Pinpoint the cell where the given text exists, returning its [X, Y] midpoint coordinate. 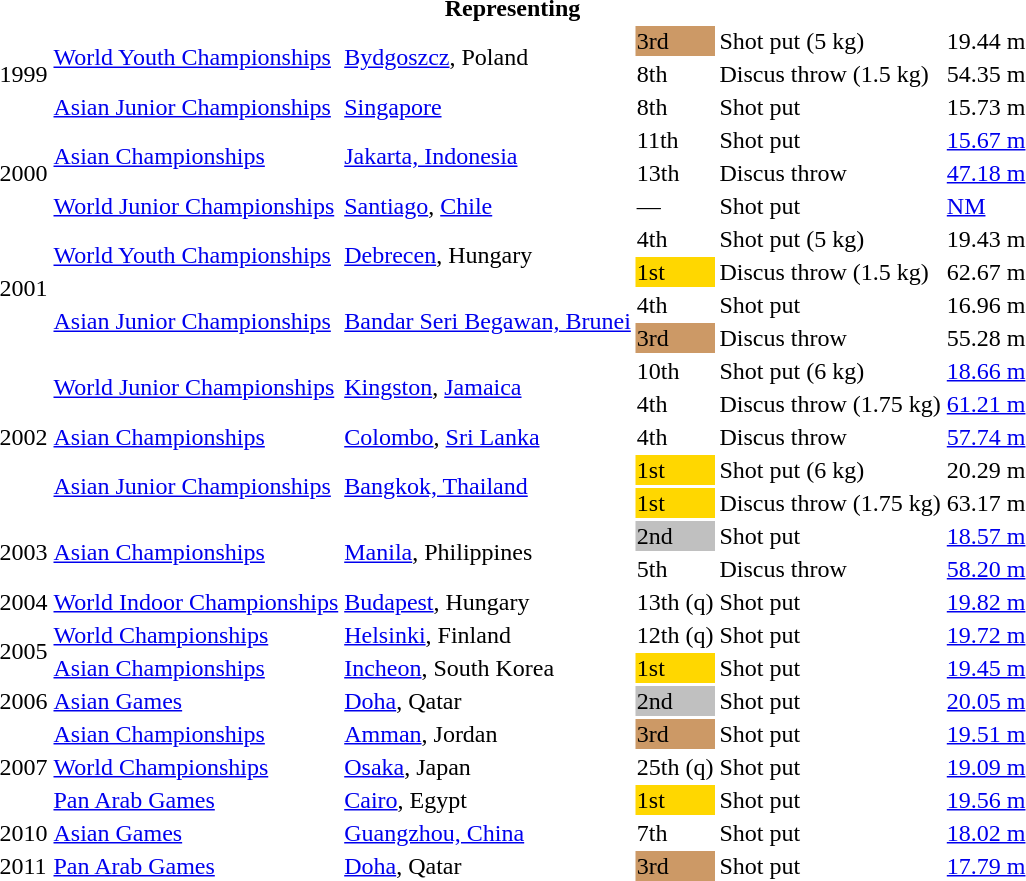
Bandar Seri Begawan, Brunei [488, 322]
13th (q) [675, 602]
Debrecen, Hungary [488, 256]
Bangkok, Thailand [488, 486]
Manila, Philippines [488, 552]
Kingston, Jamaica [488, 388]
Cairo, Egypt [488, 800]
Singapore [488, 107]
Bydgoszcz, Poland [488, 58]
10th [675, 371]
World Indoor Championships [196, 602]
25th (q) [675, 767]
11th [675, 140]
7th [675, 833]
Helsinki, Finland [488, 635]
5th [675, 569]
Budapest, Hungary [488, 602]
Guangzhou, China [488, 833]
12th (q) [675, 635]
Colombo, Sri Lanka [488, 437]
Jakarta, Indonesia [488, 156]
Osaka, Japan [488, 767]
— [675, 206]
13th [675, 173]
Incheon, South Korea [488, 668]
Amman, Jordan [488, 734]
Santiago, Chile [488, 206]
